From the cell containing the given text, extract its center point as [x, y] coordinate. 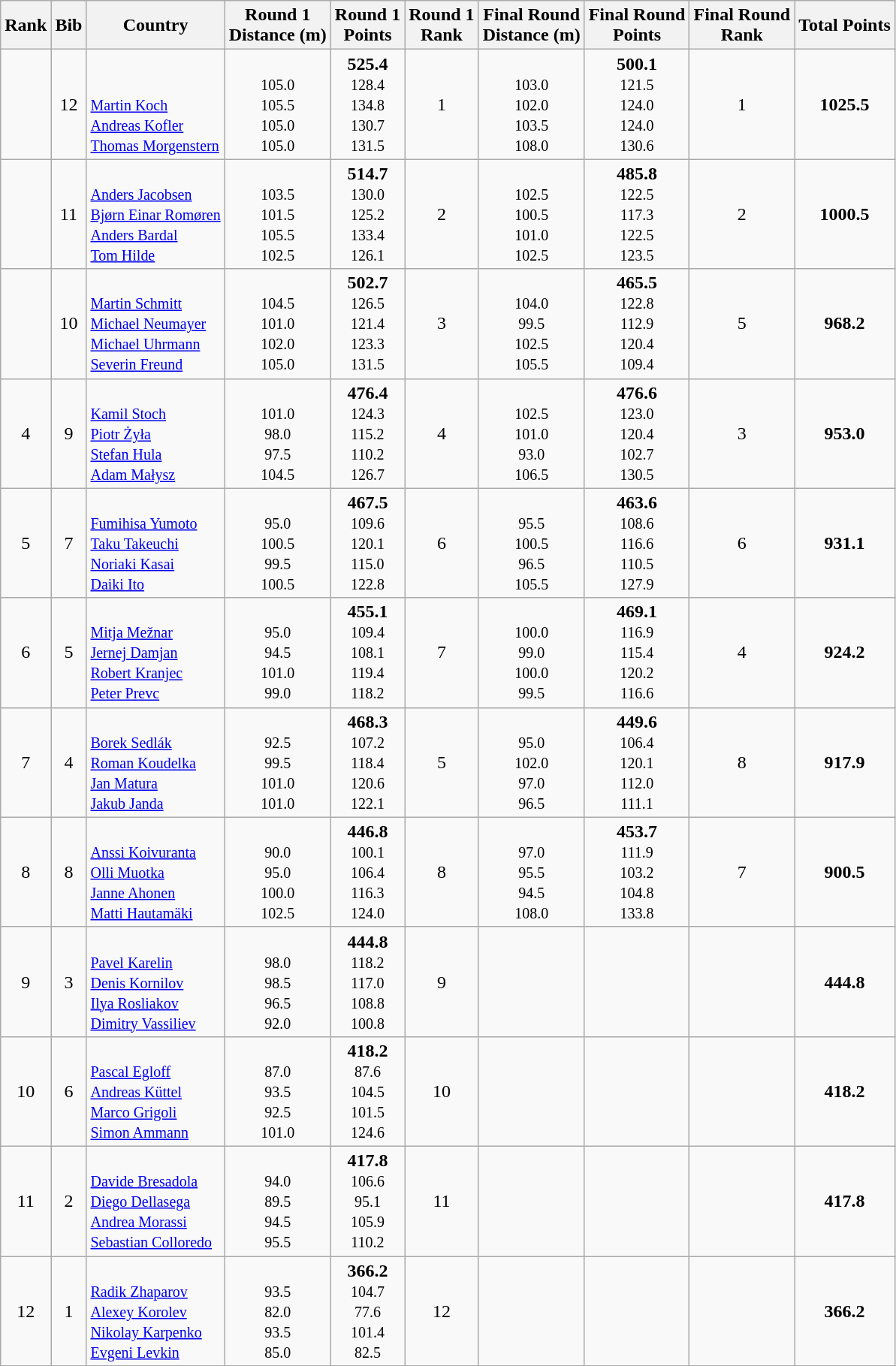
444.8 118.2117.0108.8100.8 [367, 982]
Mitja MežnarJernej DamjanRobert KranjecPeter Prevc [155, 653]
95.0100.599.5100.5 [278, 543]
Fumihisa YumotoTaku TakeuchiNoriaki KasaiDaiki Ito [155, 543]
Round 1Points [367, 26]
102.5100.5101.0102.5 [532, 214]
Round 1Distance (m) [278, 26]
485.8122.5117.3122.5123.5 [637, 214]
968.2 [845, 324]
468.3 107.2118.4120.6122.1 [367, 762]
Final Round Distance (m) [532, 26]
Country [155, 26]
103.0102.0103.5108.0 [532, 104]
924.2 [845, 653]
476.4 124.3115.2110.2126.7 [367, 433]
93.582.093.585.0 [278, 1310]
103.5101.5105.5102.5 [278, 214]
455.1 109.4108.1119.4118.2 [367, 653]
Pascal EgloffAndreas KüttelMarco GrigoliSimon Ammann [155, 1091]
417.8 106.695.1105.9110.2 [367, 1201]
95.0102.097.096.5 [532, 762]
Martin KochAndreas KoflerThomas Morgenstern [155, 104]
90.095.0100.0102.5 [278, 872]
502.7 126.5121.4123.3131.5 [367, 324]
Rank [26, 26]
900.5 [845, 872]
917.9 [845, 762]
95.5100.596.5105.5 [532, 543]
104.099.5102.5105.5 [532, 324]
1000.5 [845, 214]
87.093.592.5101.0 [278, 1091]
104.5101.0102.0105.0 [278, 324]
931.1 [845, 543]
101.098.097.5104.5 [278, 433]
Radik ZhaparovAlexey KorolevNikolay KarpenkoEvgeni Levkin [155, 1310]
446.8 100.1106.4116.3124.0 [367, 872]
953.0 [845, 433]
Borek SedlákRoman KoudelkaJan MaturaJakub Janda [155, 762]
Anders JacobsenBjørn Einar RomørenAnders BardalTom Hilde [155, 214]
500.1121.5124.0124.0130.6 [637, 104]
97.095.594.5108.0 [532, 872]
366.2 [845, 1310]
Final Round Rank [742, 26]
467.5 109.6120.1115.0122.8 [367, 543]
418.2 [845, 1091]
449.6 106.4120.1112.0111.1 [637, 762]
453.7 111.9103.2104.8133.8 [637, 872]
Round 1Rank [442, 26]
Anssi KoivurantaOlli MuotkaJanne AhonenMatti Hautamäki [155, 872]
102.5101.093.0106.5 [532, 433]
Bib [69, 26]
417.8 [845, 1201]
366.2 104.777.6101.482.5 [367, 1310]
Kamil StochPiotr ŻyłaStefan HulaAdam Małysz [155, 433]
94.089.594.595.5 [278, 1201]
1025.5 [845, 104]
Davide BresadolaDiego DellasegaAndrea MorassiSebastian Colloredo [155, 1201]
418.2 87.6104.5101.5124.6 [367, 1091]
463.6 108.6116.6110.5127.9 [637, 543]
95.094.5101.099.0 [278, 653]
444.8 [845, 982]
Martin SchmittMichael NeumayerMichael UhrmannSeverin Freund [155, 324]
514.7 130.0125.2133.4126.1 [367, 214]
Pavel KarelinDenis KornilovIlya RosliakovDimitry Vassiliev [155, 982]
100.099.0100.099.5 [532, 653]
92.599.5101.0101.0 [278, 762]
469.1 116.9115.4120.2116.6 [637, 653]
525.4 128.4134.8130.7 131.5 [367, 104]
465.5122.8112.9120.4109.4 [637, 324]
Total Points [845, 26]
476.6 123.0120.4102.7130.5 [637, 433]
98.098.596.592.0 [278, 982]
Final Round Points [637, 26]
105.0105.5105.0105.0 [278, 104]
